For the text-containing cell, return its midpoint in (X, Y) coordinate format. 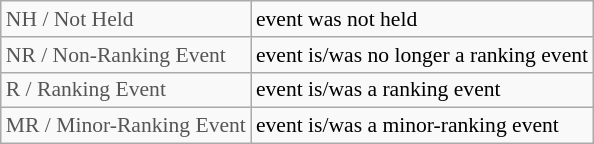
event is/was a minor-ranking event (422, 126)
MR / Minor-Ranking Event (126, 126)
NR / Non-Ranking Event (126, 55)
event is/was no longer a ranking event (422, 55)
event was not held (422, 19)
R / Ranking Event (126, 90)
event is/was a ranking event (422, 90)
NH / Not Held (126, 19)
